Output the (X, Y) coordinate of the center of the cell containing the given text.  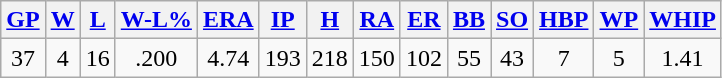
5 (619, 58)
16 (98, 58)
W-L% (156, 20)
HBP (564, 20)
.200 (156, 58)
102 (424, 58)
ERA (228, 20)
RA (376, 20)
4.74 (228, 58)
L (98, 20)
43 (512, 58)
1.41 (683, 58)
IP (282, 20)
37 (23, 58)
218 (330, 58)
WHIP (683, 20)
WP (619, 20)
150 (376, 58)
H (330, 20)
7 (564, 58)
BB (468, 20)
55 (468, 58)
GP (23, 20)
ER (424, 20)
193 (282, 58)
4 (62, 58)
SO (512, 20)
W (62, 20)
